For the text-containing cell, return its midpoint in (X, Y) coordinate format. 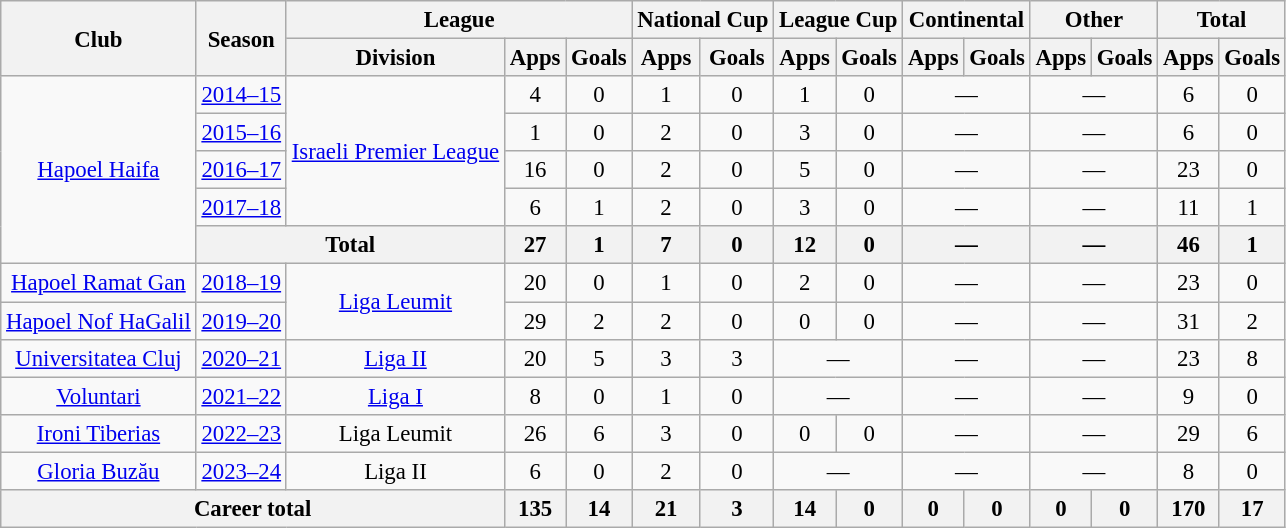
Continental (967, 20)
11 (1188, 208)
Voluntari (98, 396)
17 (1252, 509)
7 (666, 245)
Israeli Premier League (395, 151)
Hapoel Ramat Gan (98, 283)
National Cup (703, 20)
27 (534, 245)
Gloria Buzău (98, 471)
2022–23 (241, 433)
2023–24 (241, 471)
2016–17 (241, 170)
2020–21 (241, 358)
21 (666, 509)
2021–22 (241, 396)
2015–16 (241, 133)
135 (534, 509)
Hapoel Nof HaGalil (98, 321)
League (459, 20)
Universitatea Cluj (98, 358)
46 (1188, 245)
9 (1188, 396)
Other (1094, 20)
26 (534, 433)
12 (805, 245)
31 (1188, 321)
Club (98, 38)
2018–19 (241, 283)
2019–20 (241, 321)
Season (241, 38)
Liga I (395, 396)
Division (395, 58)
2014–15 (241, 95)
2017–18 (241, 208)
Ironi Tiberias (98, 433)
Hapoel Haifa (98, 170)
Career total (253, 509)
4 (534, 95)
League Cup (838, 20)
16 (534, 170)
170 (1188, 509)
